Identify which cell holds the provided text, then report its (x, y) central coordinate. 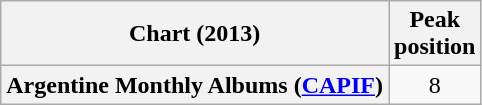
Peakposition (434, 34)
Argentine Monthly Albums (CAPIF) (195, 85)
Chart (2013) (195, 34)
8 (434, 85)
